Provide the [X, Y] coordinate of the cell's center where the given text is located.  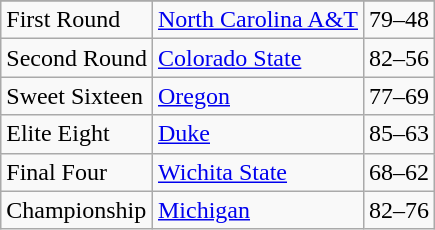
82–76 [400, 210]
Final Four [77, 172]
Colorado State [258, 58]
Oregon [258, 96]
Duke [258, 134]
Elite Eight [77, 134]
85–63 [400, 134]
Sweet Sixteen [77, 96]
Championship [77, 210]
82–56 [400, 58]
68–62 [400, 172]
Michigan [258, 210]
79–48 [400, 20]
Second Round [77, 58]
First Round [77, 20]
North Carolina A&T [258, 20]
Wichita State [258, 172]
77–69 [400, 96]
